Output the (X, Y) coordinate of the center of the cell containing the given text.  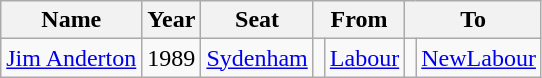
Jim Anderton (72, 58)
Labour (364, 58)
From (358, 20)
NewLabour (479, 58)
1989 (172, 58)
Name (72, 20)
Sydenham (257, 58)
Seat (257, 20)
To (474, 20)
Year (172, 20)
